Return the [X, Y] coordinate for the center point of the cell that contains the specified text.  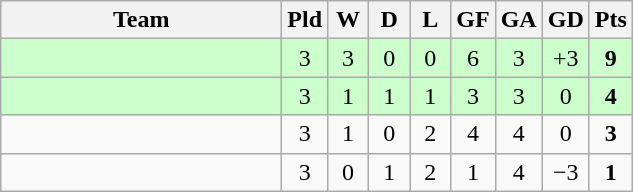
L [430, 20]
GD [566, 20]
Pld [305, 20]
+3 [566, 58]
−3 [566, 172]
6 [473, 58]
D [390, 20]
GA [518, 20]
Pts [610, 20]
W [348, 20]
Team [142, 20]
9 [610, 58]
GF [473, 20]
